Identify which cell holds the provided text, then report its [x, y] central coordinate. 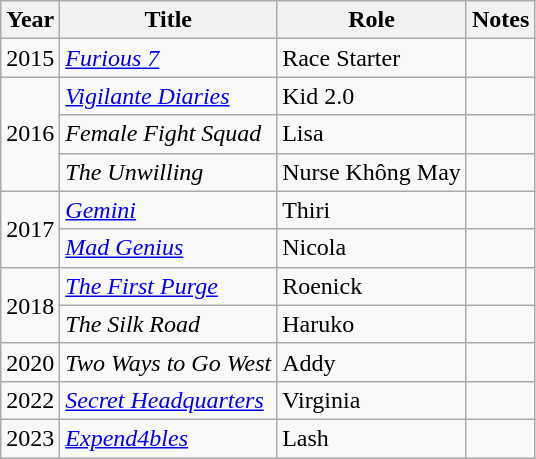
2016 [30, 134]
Furious 7 [168, 58]
Title [168, 20]
Vigilante Diaries [168, 96]
Role [372, 20]
Nurse Không May [372, 172]
Nicola [372, 248]
2017 [30, 229]
Gemini [168, 210]
Virginia [372, 400]
The First Purge [168, 286]
Thiri [372, 210]
Female Fight Squad [168, 134]
The Unwilling [168, 172]
Mad Genius [168, 248]
2022 [30, 400]
2018 [30, 305]
Two Ways to Go West [168, 362]
Lisa [372, 134]
Addy [372, 362]
Notes [500, 20]
Race Starter [372, 58]
2020 [30, 362]
Lash [372, 438]
Roenick [372, 286]
Kid 2.0 [372, 96]
2015 [30, 58]
Expend4bles [168, 438]
Haruko [372, 324]
2023 [30, 438]
Year [30, 20]
The Silk Road [168, 324]
Secret Headquarters [168, 400]
